Output the (X, Y) coordinate of the center of the cell containing the given text.  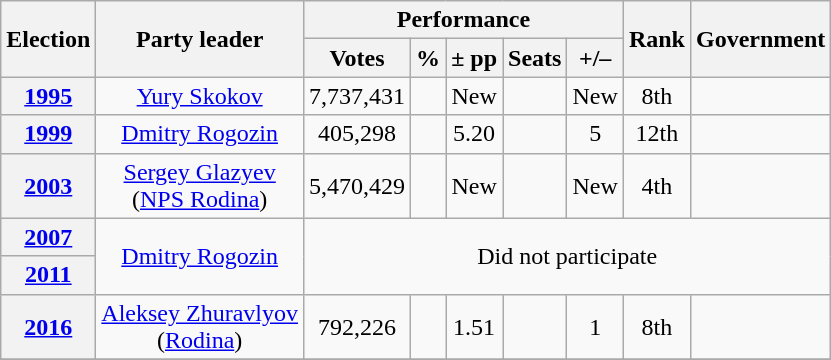
2007 (48, 237)
Performance (463, 20)
Election (48, 39)
792,226 (356, 326)
± pp (474, 58)
Rank (656, 39)
12th (656, 134)
Votes (356, 58)
5,470,429 (356, 186)
Sergey Glazyev(NPS Rodina) (200, 186)
1 (595, 326)
1999 (48, 134)
+/– (595, 58)
1995 (48, 96)
% (428, 58)
2003 (48, 186)
Government (760, 39)
Yury Skokov (200, 96)
Did not participate (566, 256)
405,298 (356, 134)
5 (595, 134)
7,737,431 (356, 96)
2016 (48, 326)
1.51 (474, 326)
Seats (535, 58)
4th (656, 186)
2011 (48, 275)
5.20 (474, 134)
Aleksey Zhuravlyov(Rodina) (200, 326)
Party leader (200, 39)
